Return the [X, Y] coordinate for the center point of the cell that contains the specified text.  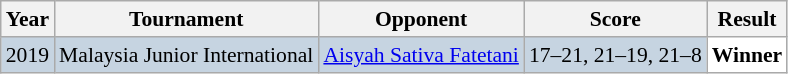
Tournament [186, 19]
Result [748, 19]
Winner [748, 55]
Year [28, 19]
2019 [28, 55]
Malaysia Junior International [186, 55]
Score [616, 19]
Opponent [421, 19]
Aisyah Sativa Fatetani [421, 55]
17–21, 21–19, 21–8 [616, 55]
